From the cell containing the given text, extract its center point as [X, Y] coordinate. 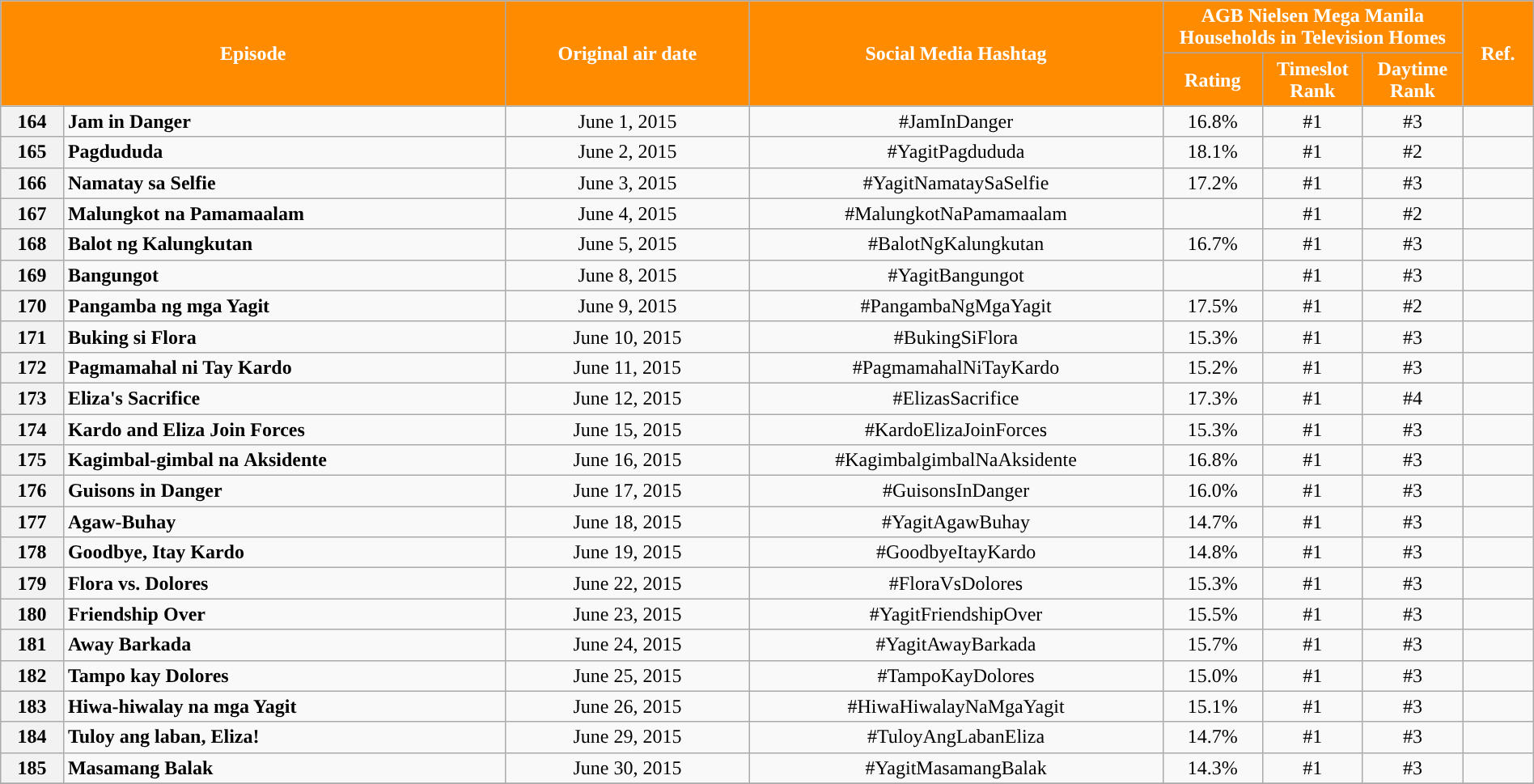
Episode [253, 53]
#YagitBangungot [956, 275]
#BukingSiFlora [956, 337]
176 [32, 491]
15.7% [1213, 645]
June 25, 2015 [628, 676]
18.1% [1213, 152]
#ElizasSacrifice [956, 398]
#PagmamahalNiTayKardo [956, 367]
Original air date [628, 53]
Buking si Flora [284, 337]
#TampoKayDolores [956, 676]
167 [32, 214]
#FloraVsDolores [956, 583]
15.1% [1213, 706]
#YagitPagdududa [956, 152]
Agaw-Buhay [284, 522]
#YagitAwayBarkada [956, 645]
17.2% [1213, 183]
#MalungkotNaPamamaalam [956, 214]
Timeslot Rank [1313, 79]
Jam in Danger [284, 121]
Pangamba ng mga Yagit [284, 306]
#KardoElizaJoinForces [956, 430]
#YagitMasamangBalak [956, 768]
Rating [1213, 79]
June 9, 2015 [628, 306]
16.7% [1213, 244]
174 [32, 430]
June 11, 2015 [628, 367]
177 [32, 522]
June 8, 2015 [628, 275]
Namatay sa Selfie [284, 183]
June 23, 2015 [628, 614]
183 [32, 706]
June 12, 2015 [628, 398]
169 [32, 275]
Social Media Hashtag [956, 53]
Eliza's Sacrifice [284, 398]
June 5, 2015 [628, 244]
15.5% [1213, 614]
180 [32, 614]
#JamInDanger [956, 121]
14.3% [1213, 768]
June 3, 2015 [628, 183]
Goodbye, Itay Kardo [284, 553]
182 [32, 676]
#YagitNamataySaSelfie [956, 183]
Away Barkada [284, 645]
Hiwa-hiwalay na mga Yagit [284, 706]
170 [32, 306]
Kardo and Eliza Join Forces [284, 430]
Tampo kay Dolores [284, 676]
June 15, 2015 [628, 430]
Bangungot [284, 275]
June 18, 2015 [628, 522]
Ref. [1498, 53]
172 [32, 367]
June 2, 2015 [628, 152]
173 [32, 398]
166 [32, 183]
Friendship Over [284, 614]
164 [32, 121]
June 19, 2015 [628, 553]
Pagmamahal ni Tay Kardo [284, 367]
168 [32, 244]
#KagimbalgimbalNaAksidente [956, 460]
Kagimbal-gimbal na Aksidente [284, 460]
17.5% [1213, 306]
181 [32, 645]
Balot ng Kalungkutan [284, 244]
175 [32, 460]
June 1, 2015 [628, 121]
June 29, 2015 [628, 737]
184 [32, 737]
Tuloy ang laban, Eliza! [284, 737]
#YagitAgawBuhay [956, 522]
June 22, 2015 [628, 583]
June 16, 2015 [628, 460]
#GuisonsInDanger [956, 491]
14.8% [1213, 553]
June 4, 2015 [628, 214]
#GoodbyeItayKardo [956, 553]
Flora vs. Dolores [284, 583]
#HiwaHiwalayNaMgaYagit [956, 706]
June 10, 2015 [628, 337]
June 24, 2015 [628, 645]
AGB Nielsen Mega Manila Households in Television Homes [1312, 28]
185 [32, 768]
June 30, 2015 [628, 768]
16.0% [1213, 491]
#BalotNgKalungkutan [956, 244]
15.0% [1213, 676]
June 17, 2015 [628, 491]
Guisons in Danger [284, 491]
15.2% [1213, 367]
#TuloyAngLabanEliza [956, 737]
Pagdududa [284, 152]
Malungkot na Pamamaalam [284, 214]
178 [32, 553]
Daytime Rank [1413, 79]
165 [32, 152]
Masamang Balak [284, 768]
#YagitFriendshipOver [956, 614]
#PangambaNgMgaYagit [956, 306]
171 [32, 337]
June 26, 2015 [628, 706]
#4 [1413, 398]
179 [32, 583]
17.3% [1213, 398]
